Return the [X, Y] coordinate for the center point of the cell that contains the specified text.  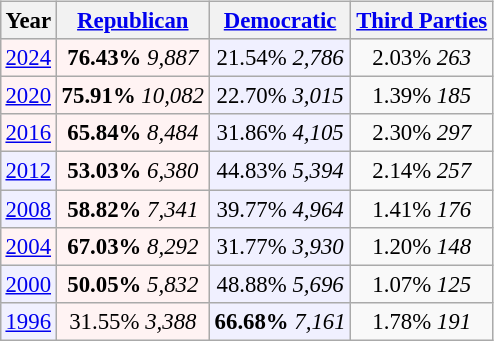
31.86% 4,105 [280, 133]
1996 [28, 321]
65.84% 8,484 [132, 133]
2024 [28, 58]
1.41% 176 [422, 209]
1.07% 125 [422, 284]
Republican [132, 21]
2000 [28, 284]
2.14% 257 [422, 171]
2.30% 297 [422, 133]
2.03% 263 [422, 58]
50.05% 5,832 [132, 284]
2020 [28, 96]
53.03% 6,380 [132, 171]
76.43% 9,887 [132, 58]
39.77% 4,964 [280, 209]
58.82% 7,341 [132, 209]
1.78% 191 [422, 321]
31.77% 3,930 [280, 246]
Democratic [280, 21]
1.20% 148 [422, 246]
2016 [28, 133]
66.68% 7,161 [280, 321]
Year [28, 21]
67.03% 8,292 [132, 246]
1.39% 185 [422, 96]
Third Parties [422, 21]
21.54% 2,786 [280, 58]
2008 [28, 209]
2004 [28, 246]
44.83% 5,394 [280, 171]
75.91% 10,082 [132, 96]
31.55% 3,388 [132, 321]
2012 [28, 171]
48.88% 5,696 [280, 284]
22.70% 3,015 [280, 96]
